From the cell containing the given text, extract its center point as (x, y) coordinate. 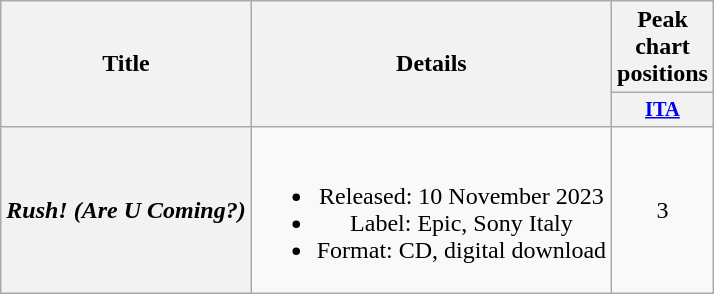
Peak chart positions (663, 47)
Details (431, 64)
Released: 10 November 2023Label: Epic, Sony ItalyFormat: CD, digital download (431, 210)
Rush! (Are U Coming?) (126, 210)
Title (126, 64)
3 (663, 210)
ITA (663, 110)
